Output the [X, Y] coordinate of the center of the cell containing the given text.  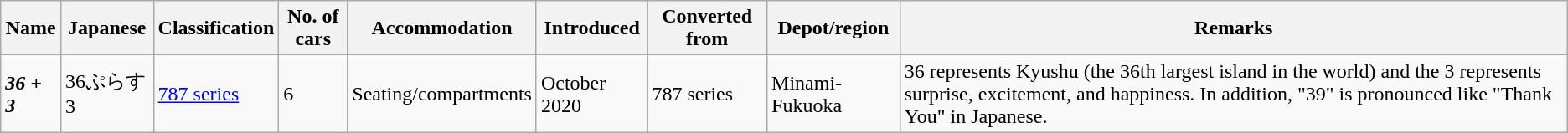
Japanese [107, 28]
Accommodation [442, 28]
Remarks [1233, 28]
Introduced [591, 28]
Converted from [707, 28]
Name [31, 28]
6 [313, 94]
No. of cars [313, 28]
Classification [216, 28]
36 + 3 [31, 94]
Minami-Fukuoka [834, 94]
Seating/compartments [442, 94]
Depot/region [834, 28]
October 2020 [591, 94]
36ぷらす3 [107, 94]
